Determine the [x, y] coordinate at the center of the cell enclosing the given text.  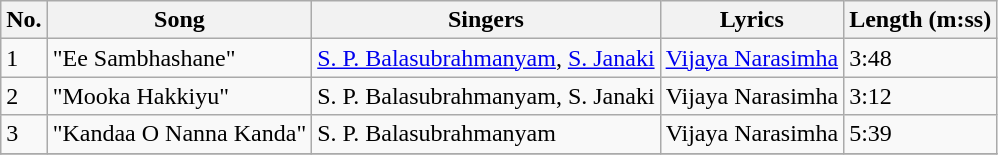
5:39 [920, 134]
1 [24, 58]
Length (m:ss) [920, 20]
Singers [486, 20]
S. P. Balasubrahmanyam [486, 134]
Song [180, 20]
Lyrics [752, 20]
3:48 [920, 58]
"Mooka Hakkiyu" [180, 96]
"Kandaa O Nanna Kanda" [180, 134]
2 [24, 96]
3:12 [920, 96]
No. [24, 20]
"Ee Sambhashane" [180, 58]
3 [24, 134]
